Determine the (x, y) coordinate at the center of the cell enclosing the given text.  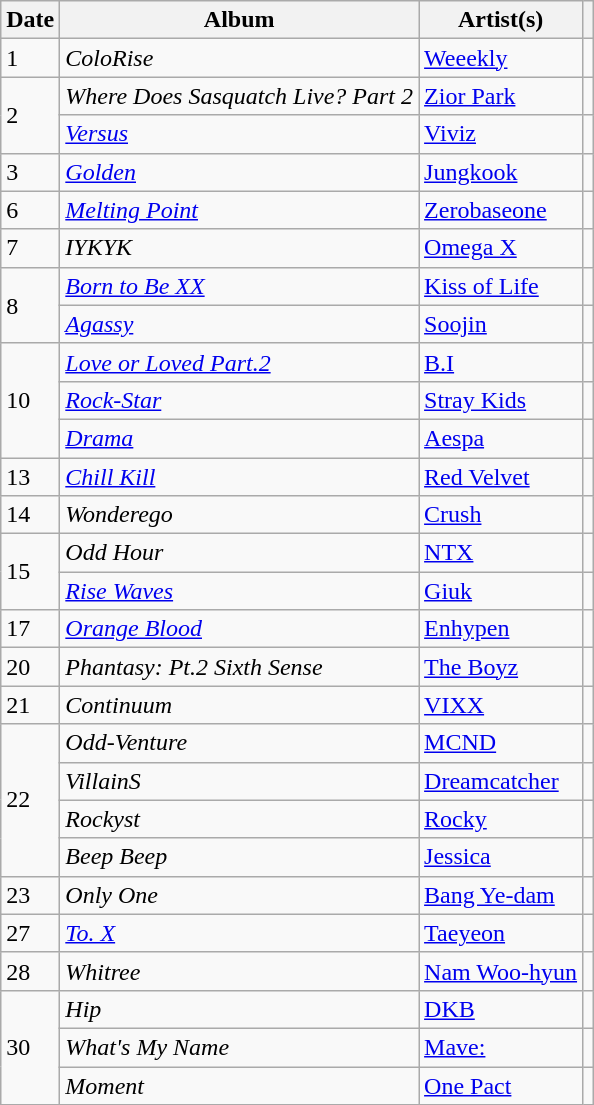
14 (30, 515)
VIXX (501, 705)
The Boyz (501, 667)
Zerobaseone (501, 210)
1 (30, 58)
Wonderego (240, 515)
Artist(s) (501, 20)
Agassy (240, 324)
Zior Park (501, 96)
Moment (240, 1085)
3 (30, 172)
Rockyst (240, 819)
Date (30, 20)
Drama (240, 438)
Golden (240, 172)
Orange Blood (240, 629)
MCND (501, 743)
B.I (501, 362)
Viviz (501, 134)
Versus (240, 134)
30 (30, 1047)
10 (30, 400)
VillainS (240, 781)
Red Velvet (501, 477)
Mave: (501, 1047)
Jessica (501, 857)
Melting Point (240, 210)
Stray Kids (501, 400)
27 (30, 933)
Rise Waves (240, 591)
Odd-Venture (240, 743)
Love or Loved Part.2 (240, 362)
Phantasy: Pt.2 Sixth Sense (240, 667)
Bang Ye-dam (501, 895)
6 (30, 210)
Omega X (501, 248)
22 (30, 800)
Dreamcatcher (501, 781)
Chill Kill (240, 477)
ColoRise (240, 58)
20 (30, 667)
NTX (501, 553)
Born to Be XX (240, 286)
DKB (501, 1009)
Weeekly (501, 58)
2 (30, 115)
7 (30, 248)
Odd Hour (240, 553)
23 (30, 895)
What's My Name (240, 1047)
Kiss of Life (501, 286)
28 (30, 971)
Hip (240, 1009)
Rocky (501, 819)
Jungkook (501, 172)
15 (30, 572)
Aespa (501, 438)
Rock-Star (240, 400)
21 (30, 705)
Only One (240, 895)
Enhypen (501, 629)
IYKYK (240, 248)
One Pact (501, 1085)
Crush (501, 515)
Where Does Sasquatch Live? Part 2 (240, 96)
Whitree (240, 971)
17 (30, 629)
13 (30, 477)
To. X (240, 933)
Nam Woo-hyun (501, 971)
Continuum (240, 705)
Giuk (501, 591)
Beep Beep (240, 857)
8 (30, 305)
Taeyeon (501, 933)
Album (240, 20)
Soojin (501, 324)
